Find where the given text appears and provide that cell's center as (x, y) coordinate. 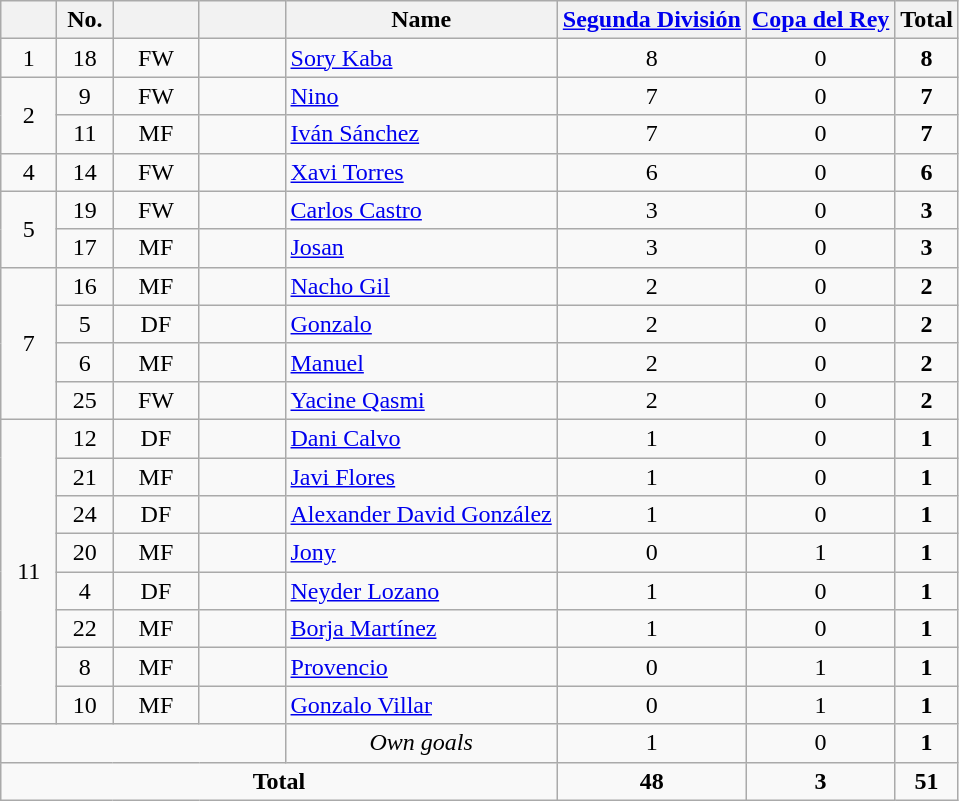
48 (652, 781)
Jony (421, 553)
Copa del Rey (820, 20)
24 (85, 515)
Neyder Lozano (421, 591)
Carlos Castro (421, 210)
Dani Calvo (421, 438)
22 (85, 629)
Josan (421, 248)
Alexander David González (421, 515)
Own goals (421, 743)
Nacho Gil (421, 286)
Nino (421, 96)
Yacine Qasmi (421, 400)
Javi Flores (421, 477)
18 (85, 58)
21 (85, 477)
Xavi Torres (421, 172)
No. (85, 20)
Iván Sánchez (421, 134)
Segunda División (652, 20)
20 (85, 553)
Gonzalo Villar (421, 705)
Manuel (421, 362)
12 (85, 438)
Gonzalo (421, 324)
25 (85, 400)
17 (85, 248)
Sory Kaba (421, 58)
Provencio (421, 667)
19 (85, 210)
51 (927, 781)
9 (85, 96)
Borja Martínez (421, 629)
14 (85, 172)
10 (85, 705)
Name (421, 20)
16 (85, 286)
